Determine the [x, y] coordinate at the center of the cell enclosing the given text.  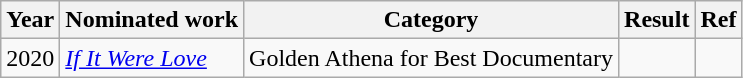
If It Were Love [152, 58]
Category [432, 20]
Result [657, 20]
Ref [718, 20]
2020 [30, 58]
Golden Athena for Best Documentary [432, 58]
Year [30, 20]
Nominated work [152, 20]
